Output the (X, Y) coordinate of the center of the cell containing the given text.  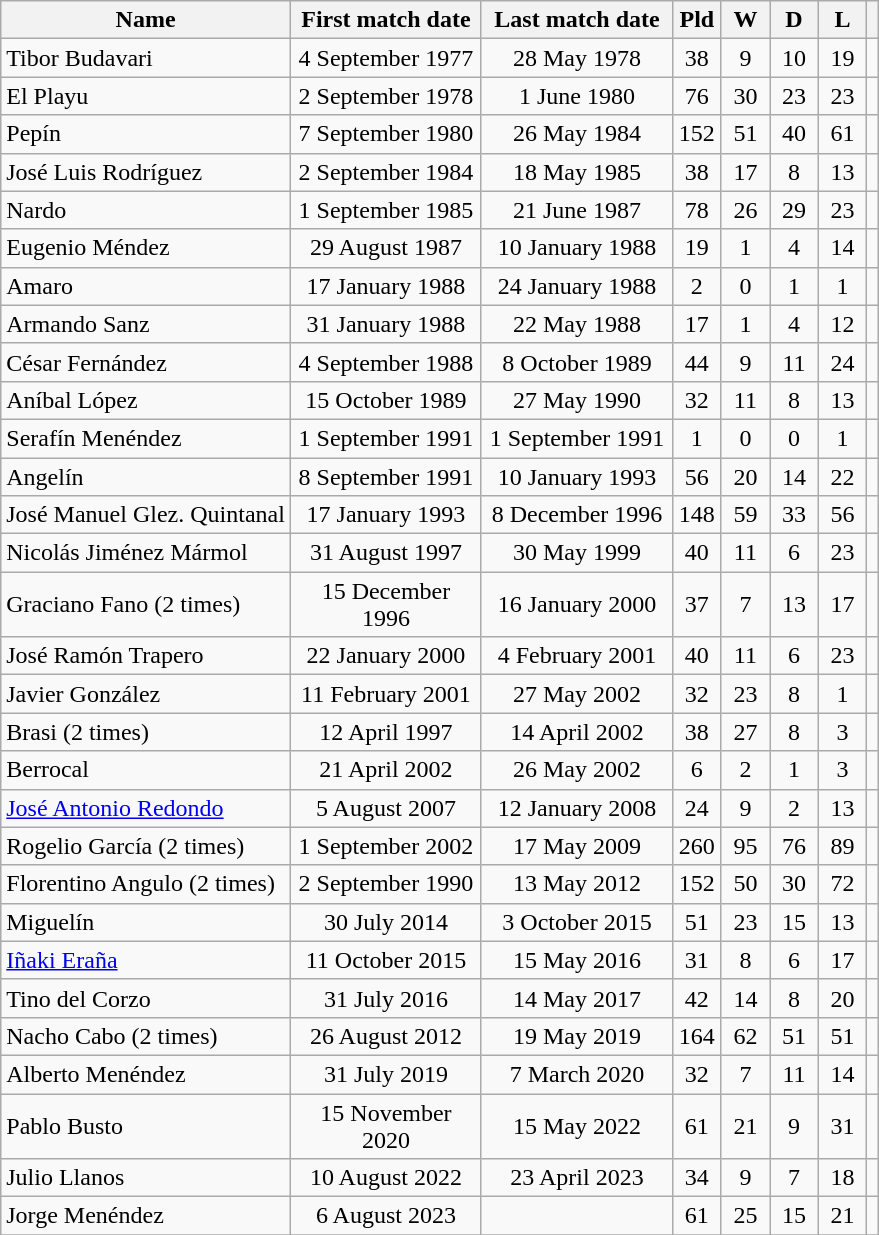
26 May 2002 (576, 770)
2 September 1990 (386, 884)
2 September 1978 (386, 96)
8 September 1991 (386, 477)
10 (794, 58)
Serafín Menéndez (146, 438)
Graciano Fano (2 times) (146, 604)
5 August 2007 (386, 808)
30 July 2014 (386, 922)
21 April 2002 (386, 770)
29 August 1987 (386, 248)
22 May 1988 (576, 324)
10 August 2022 (386, 1178)
First match date (386, 20)
15 May 2016 (576, 960)
José Antonio Redondo (146, 808)
31 August 1997 (386, 553)
12 January 2008 (576, 808)
Iñaki Eraña (146, 960)
26 May 1984 (576, 134)
Amaro (146, 286)
Nardo (146, 210)
2 September 1984 (386, 172)
44 (698, 362)
33 (794, 515)
Eugenio Méndez (146, 248)
Miguelín (146, 922)
4 September 1977 (386, 58)
1 June 1980 (576, 96)
15 November 2020 (386, 1126)
12 (842, 324)
31 January 1988 (386, 324)
4 February 2001 (576, 656)
22 (842, 477)
17 May 2009 (576, 846)
15 December 1996 (386, 604)
28 May 1978 (576, 58)
El Playu (146, 96)
13 May 2012 (576, 884)
Nacho Cabo (2 times) (146, 1036)
8 October 1989 (576, 362)
L (842, 20)
José Manuel Glez. Quintanal (146, 515)
22 January 2000 (386, 656)
17 January 1988 (386, 286)
7 March 2020 (576, 1074)
Armando Sanz (146, 324)
8 December 1996 (576, 515)
Pablo Busto (146, 1126)
14 April 2002 (576, 732)
Pld (698, 20)
10 January 1988 (576, 248)
Name (146, 20)
18 May 1985 (576, 172)
Tino del Corzo (146, 998)
29 (794, 210)
34 (698, 1178)
15 May 2022 (576, 1126)
Angelín (146, 477)
72 (842, 884)
18 (842, 1178)
25 (746, 1216)
1 September 1985 (386, 210)
148 (698, 515)
260 (698, 846)
62 (746, 1036)
10 January 1993 (576, 477)
14 May 2017 (576, 998)
D (794, 20)
11 October 2015 (386, 960)
Aníbal López (146, 400)
Florentino Angulo (2 times) (146, 884)
José Luis Rodríguez (146, 172)
Rogelio García (2 times) (146, 846)
17 January 1993 (386, 515)
50 (746, 884)
30 May 1999 (576, 553)
24 January 1988 (576, 286)
José Ramón Trapero (146, 656)
Nicolás Jiménez Mármol (146, 553)
1 September 2002 (386, 846)
37 (698, 604)
César Fernández (146, 362)
Pepín (146, 134)
7 September 1980 (386, 134)
Julio Llanos (146, 1178)
Last match date (576, 20)
21 June 1987 (576, 210)
89 (842, 846)
15 October 1989 (386, 400)
6 August 2023 (386, 1216)
Berrocal (146, 770)
59 (746, 515)
Javier González (146, 694)
19 May 2019 (576, 1036)
Brasi (2 times) (146, 732)
27 May 1990 (576, 400)
Tibor Budavari (146, 58)
78 (698, 210)
4 September 1988 (386, 362)
3 October 2015 (576, 922)
42 (698, 998)
23 April 2023 (576, 1178)
Jorge Menéndez (146, 1216)
W (746, 20)
31 July 2019 (386, 1074)
Alberto Menéndez (146, 1074)
26 (746, 210)
31 July 2016 (386, 998)
11 February 2001 (386, 694)
27 May 2002 (576, 694)
12 April 1997 (386, 732)
95 (746, 846)
16 January 2000 (576, 604)
27 (746, 732)
164 (698, 1036)
26 August 2012 (386, 1036)
